Scan for the cell matching the given text and deliver its (x, y) coordinate at center. 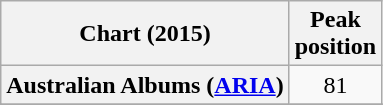
Peakposition (335, 34)
Australian Albums (ARIA) (145, 85)
Chart (2015) (145, 34)
81 (335, 85)
